Pinpoint the cell where the given text exists, returning its (x, y) midpoint coordinate. 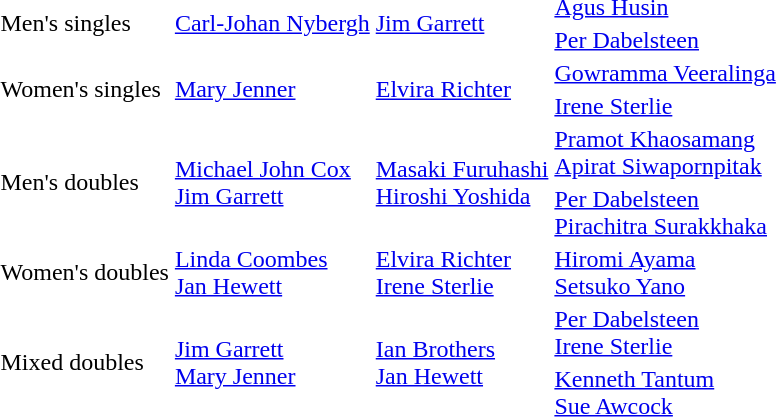
Michael John Cox Jim Garrett (272, 182)
Elvira Richter Irene Sterlie (462, 272)
Linda Coombes Jan Hewett (272, 272)
Elvira Richter (462, 90)
Masaki Furuhashi Hiroshi Yoshida (462, 182)
Mary Jenner (272, 90)
